Detect which cell encompasses the target text, then output its (X, Y) center coordinate. 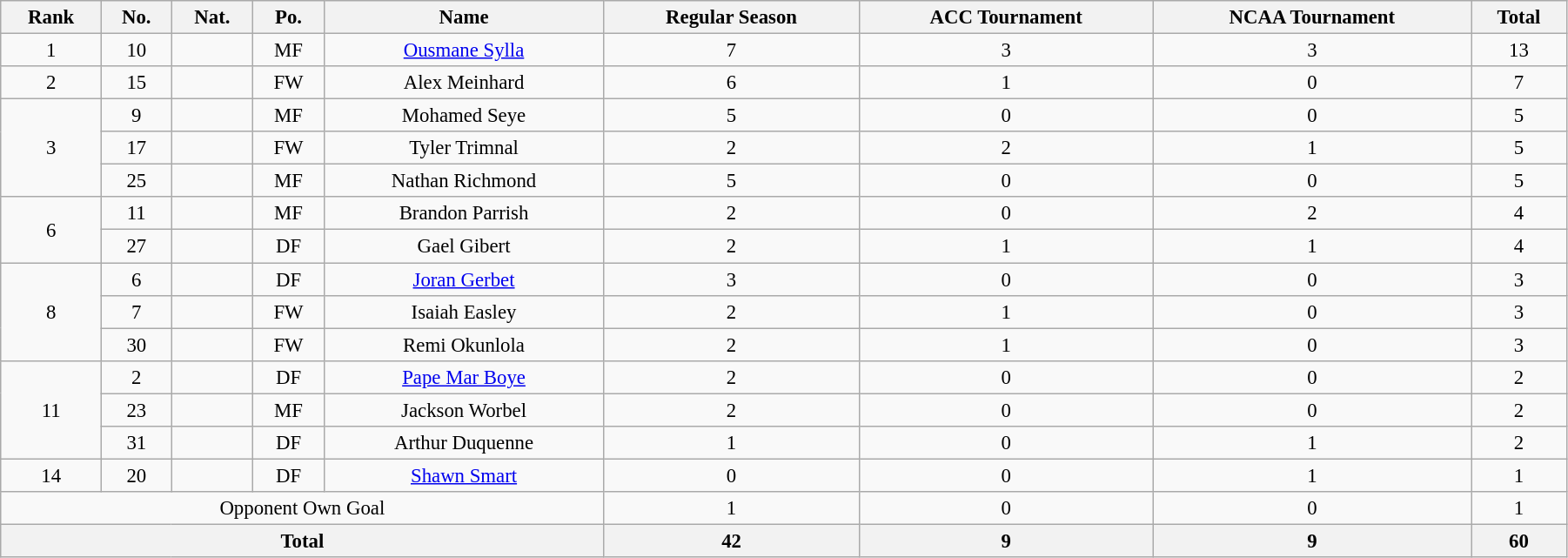
Name (464, 17)
Nathan Richmond (464, 181)
Nat. (212, 17)
Alex Meinhard (464, 83)
ACC Tournament (1006, 17)
Ousmane Sylla (464, 50)
23 (137, 410)
Arthur Duquenne (464, 443)
Remi Okunlola (464, 345)
Gael Gibert (464, 246)
Shawn Smart (464, 475)
Rank (51, 17)
13 (1519, 50)
Brandon Parrish (464, 213)
Joran Gerbet (464, 279)
NCAA Tournament (1312, 17)
10 (137, 50)
31 (137, 443)
Jackson Worbel (464, 410)
17 (137, 148)
Mohamed Seye (464, 116)
Regular Season (731, 17)
42 (731, 541)
8 (51, 312)
27 (137, 246)
Po. (289, 17)
Opponent Own Goal (303, 508)
Tyler Trimnal (464, 148)
Pape Mar Boye (464, 377)
15 (137, 83)
60 (1519, 541)
20 (137, 475)
25 (137, 181)
14 (51, 475)
No. (137, 17)
30 (137, 345)
Isaiah Easley (464, 312)
